Scan for the cell matching the given text and deliver its (X, Y) coordinate at center. 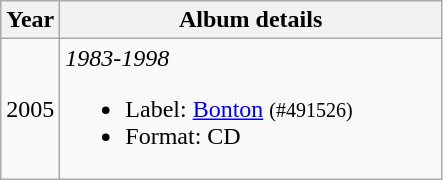
2005 (30, 109)
Album details (251, 20)
Year (30, 20)
1983-1998Label: Bonton (#491526)Format: CD (251, 109)
